Provide the [X, Y] coordinate of the cell's center where the given text is located.  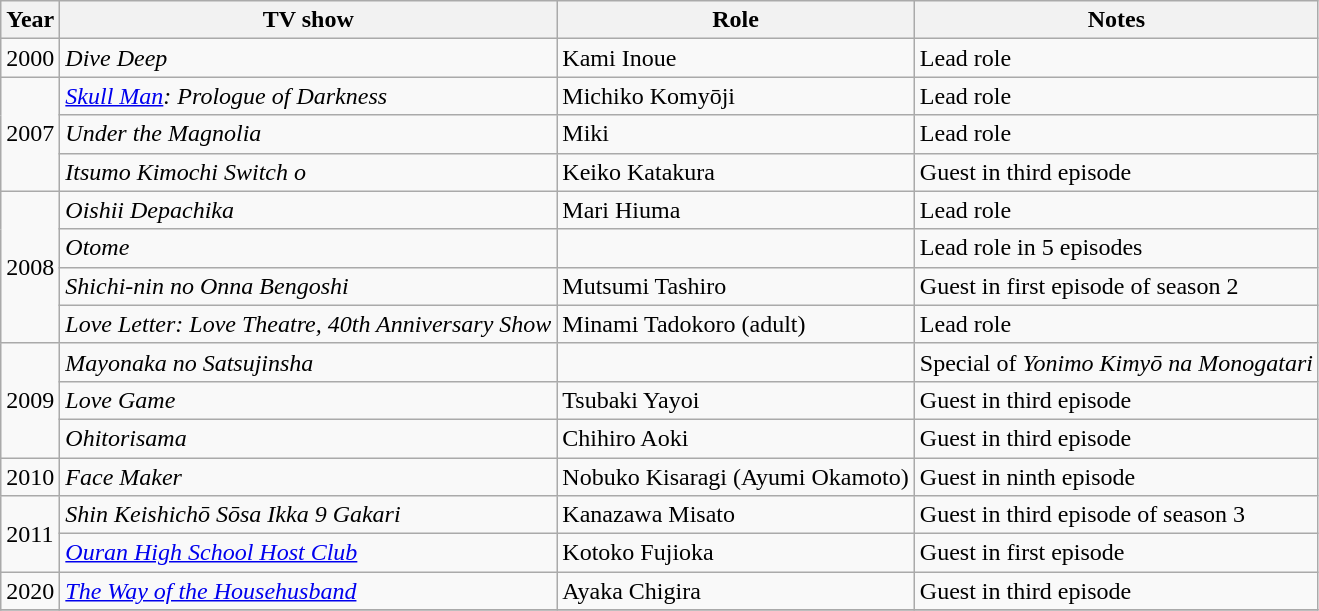
Special of Yonimo Kimyō na Monogatari [1116, 362]
Chihiro Aoki [736, 438]
Year [30, 20]
2000 [30, 58]
Shin Keishichō Sōsa Ikka 9 Gakari [308, 515]
2011 [30, 534]
Guest in first episode [1116, 553]
Ouran High School Host Club [308, 553]
Under the Magnolia [308, 134]
Guest in first episode of season 2 [1116, 286]
Keiko Katakura [736, 172]
Lead role in 5 episodes [1116, 248]
Dive Deep [308, 58]
Face Maker [308, 477]
Mutsumi Tashiro [736, 286]
2007 [30, 134]
Michiko Komyōji [736, 96]
Otome [308, 248]
Miki [736, 134]
The Way of the Househusband [308, 591]
Role [736, 20]
Love Game [308, 400]
2008 [30, 267]
Notes [1116, 20]
Minami Tadokoro (adult) [736, 324]
Ohitorisama [308, 438]
Love Letter: Love Theatre, 40th Anniversary Show [308, 324]
Itsumo Kimochi Switch o [308, 172]
2020 [30, 591]
Kotoko Fujioka [736, 553]
Shichi-nin no Onna Bengoshi [308, 286]
2009 [30, 400]
2010 [30, 477]
Guest in ninth episode [1116, 477]
Kami Inoue [736, 58]
Mari Hiuma [736, 210]
Guest in third episode of season 3 [1116, 515]
Nobuko Kisaragi (Ayumi Okamoto) [736, 477]
Oishii Depachika [308, 210]
Tsubaki Yayoi [736, 400]
Mayonaka no Satsujinsha [308, 362]
Skull Man: Prologue of Darkness [308, 96]
TV show [308, 20]
Ayaka Chigira [736, 591]
Kanazawa Misato [736, 515]
